Capture the cell that displays the provided text and extract its [X, Y] central coordinate. 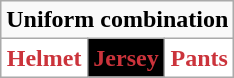
Uniform combination [118, 20]
Pants [200, 58]
Jersey [126, 58]
Helmet [44, 58]
